Search for the cell housing the specified text and yield its (X, Y) center coordinate. 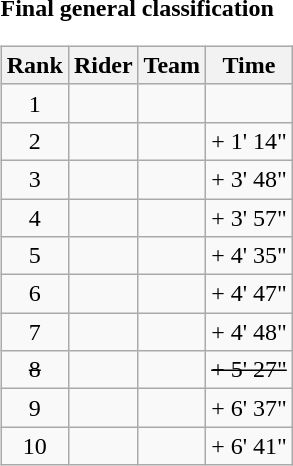
+ 4' 48" (250, 332)
7 (34, 332)
3 (34, 179)
9 (34, 408)
+ 3' 48" (250, 179)
5 (34, 256)
+ 6' 41" (250, 446)
+ 4' 35" (250, 256)
Rider (103, 65)
10 (34, 446)
6 (34, 294)
+ 3' 57" (250, 217)
Rank (34, 65)
1 (34, 103)
+ 6' 37" (250, 408)
4 (34, 217)
Time (250, 65)
2 (34, 141)
+ 1' 14" (250, 141)
+ 4' 47" (250, 294)
Team (172, 65)
+ 5' 27" (250, 370)
8 (34, 370)
